Provide the (X, Y) coordinate of the cell's center where the given text is located.  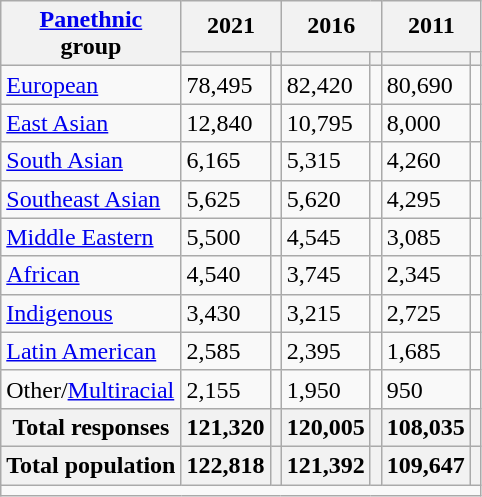
5,620 (326, 199)
120,005 (326, 427)
Indigenous (91, 313)
121,392 (326, 465)
2016 (331, 26)
80,690 (426, 85)
2,395 (326, 351)
5,625 (226, 199)
950 (426, 389)
2011 (431, 26)
82,420 (326, 85)
10,795 (326, 123)
4,295 (426, 199)
3,215 (326, 313)
2,585 (226, 351)
1,685 (426, 351)
Latin American (91, 351)
5,315 (326, 161)
South Asian (91, 161)
2021 (231, 26)
12,840 (226, 123)
3,745 (326, 275)
Middle Eastern (91, 237)
2,155 (226, 389)
4,545 (326, 237)
Southeast Asian (91, 199)
1,950 (326, 389)
4,260 (426, 161)
121,320 (226, 427)
European (91, 85)
3,085 (426, 237)
108,035 (426, 427)
78,495 (226, 85)
2,725 (426, 313)
3,430 (226, 313)
Other/Multiracial (91, 389)
8,000 (426, 123)
5,500 (226, 237)
122,818 (226, 465)
6,165 (226, 161)
East Asian (91, 123)
African (91, 275)
2,345 (426, 275)
Total population (91, 465)
Panethnicgroup (91, 34)
109,647 (426, 465)
Total responses (91, 427)
4,540 (226, 275)
